Determine the (x, y) coordinate at the center of the cell enclosing the given text.  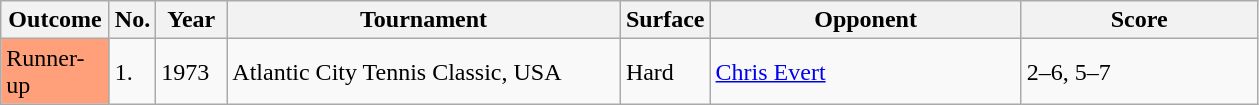
Opponent (866, 20)
2–6, 5–7 (1139, 72)
Hard (665, 72)
Runner-up (56, 72)
Year (192, 20)
Outcome (56, 20)
Surface (665, 20)
No. (132, 20)
Tournament (424, 20)
1. (132, 72)
Atlantic City Tennis Classic, USA (424, 72)
1973 (192, 72)
Chris Evert (866, 72)
Score (1139, 20)
